Search for the cell housing the specified text and yield its [x, y] center coordinate. 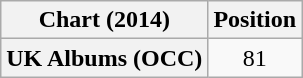
Position [255, 20]
81 [255, 58]
UK Albums (OCC) [104, 58]
Chart (2014) [104, 20]
